For the text-containing cell, return its midpoint in [X, Y] coordinate format. 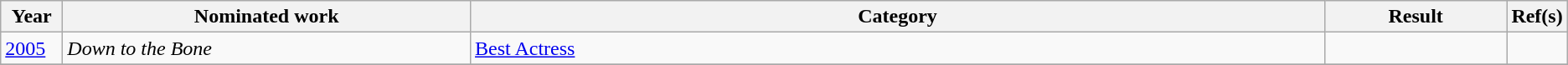
Ref(s) [1537, 17]
Nominated work [266, 17]
Year [32, 17]
Category [898, 17]
2005 [32, 48]
Down to the Bone [266, 48]
Result [1416, 17]
Best Actress [898, 48]
